Scan for the cell matching the given text and deliver its (x, y) coordinate at center. 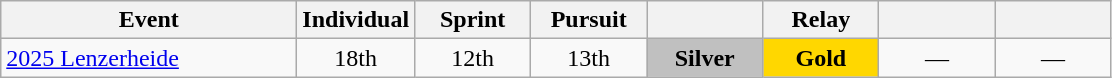
18th (356, 58)
Pursuit (589, 20)
Sprint (473, 20)
Individual (356, 20)
Gold (821, 58)
12th (473, 58)
Event (149, 20)
Silver (705, 58)
2025 Lenzerheide (149, 58)
Relay (821, 20)
13th (589, 58)
